Return (X, Y) of the center of cell containing provided text 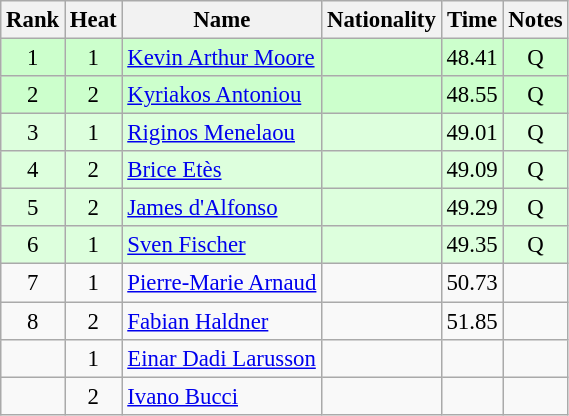
6 (33, 245)
48.55 (472, 95)
3 (33, 133)
Pierre-Marie Arnaud (222, 283)
50.73 (472, 283)
49.29 (472, 208)
49.35 (472, 245)
4 (33, 170)
Notes (536, 20)
Fabian Haldner (222, 321)
James d'Alfonso (222, 208)
51.85 (472, 321)
Riginos Menelaou (222, 133)
49.09 (472, 170)
48.41 (472, 58)
Ivano Bucci (222, 396)
Heat (94, 20)
Kevin Arthur Moore (222, 58)
Rank (33, 20)
Brice Etès (222, 170)
5 (33, 208)
Nationality (382, 20)
Einar Dadi Larusson (222, 358)
Sven Fischer (222, 245)
49.01 (472, 133)
Name (222, 20)
Time (472, 20)
7 (33, 283)
Kyriakos Antoniou (222, 95)
8 (33, 321)
